Return the (x, y) coordinate for the center point of the cell that contains the specified text.  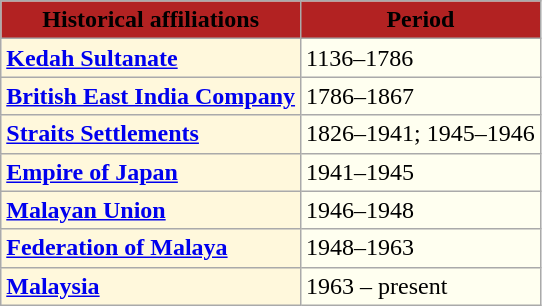
Federation of Malaya (151, 248)
Historical affiliations (151, 20)
1826–1941; 1945–1946 (421, 134)
Malaysia (151, 286)
Period (421, 20)
Empire of Japan (151, 172)
Straits Settlements (151, 134)
1948–1963 (421, 248)
1946–1948 (421, 210)
1941–1945 (421, 172)
Kedah Sultanate (151, 58)
Malayan Union (151, 210)
1786–1867 (421, 96)
1963 – present (421, 286)
1136–1786 (421, 58)
British East India Company (151, 96)
